Determine the [x, y] coordinate at the center of the cell enclosing the given text.  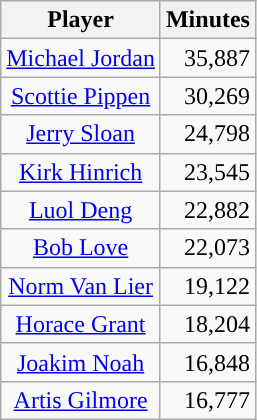
Player [81, 20]
22,073 [208, 248]
Horace Grant [81, 324]
Norm Van Lier [81, 286]
18,204 [208, 324]
23,545 [208, 172]
Kirk Hinrich [81, 172]
35,887 [208, 58]
16,848 [208, 362]
24,798 [208, 134]
30,269 [208, 96]
Scottie Pippen [81, 96]
16,777 [208, 400]
Artis Gilmore [81, 400]
Bob Love [81, 248]
Minutes [208, 20]
Michael Jordan [81, 58]
22,882 [208, 210]
Jerry Sloan [81, 134]
19,122 [208, 286]
Luol Deng [81, 210]
Joakim Noah [81, 362]
